Extract the [x, y] coordinate from the center of the cell holding the provided text.  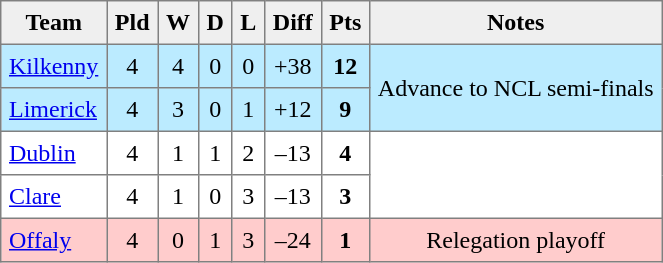
12 [345, 66]
+38 [293, 66]
2 [248, 153]
+12 [293, 110]
L [248, 23]
Advance to NCL semi-finals [516, 88]
Offaly [54, 240]
–24 [293, 240]
Team [54, 23]
Dublin [54, 153]
Limerick [54, 110]
Notes [516, 23]
Pts [345, 23]
Kilkenny [54, 66]
Clare [54, 197]
Relegation playoff [516, 240]
Diff [293, 23]
Pld [132, 23]
D [215, 23]
9 [345, 110]
W [178, 23]
